For the text-containing cell, return its midpoint in [X, Y] coordinate format. 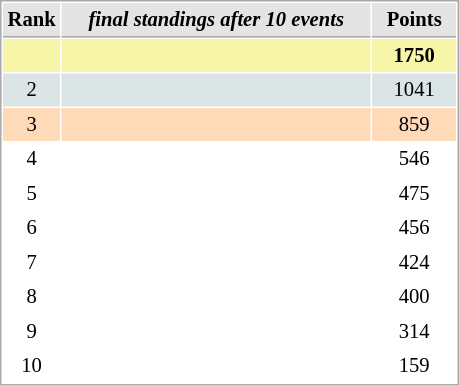
9 [32, 332]
859 [414, 124]
314 [414, 332]
Points [414, 20]
456 [414, 228]
Rank [32, 20]
7 [32, 262]
159 [414, 366]
3 [32, 124]
1750 [414, 56]
10 [32, 366]
6 [32, 228]
400 [414, 296]
2 [32, 90]
1041 [414, 90]
475 [414, 194]
4 [32, 158]
546 [414, 158]
final standings after 10 events [216, 20]
8 [32, 296]
5 [32, 194]
424 [414, 262]
